Return the [X, Y] coordinate for the center point of the cell that contains the specified text.  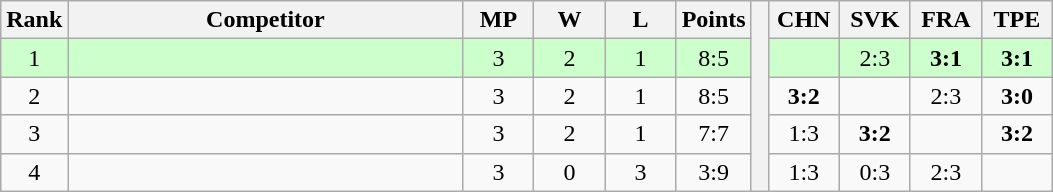
SVK [874, 20]
Rank [34, 20]
4 [34, 172]
0:3 [874, 172]
W [570, 20]
3:9 [714, 172]
L [640, 20]
MP [498, 20]
Competitor [266, 20]
TPE [1016, 20]
FRA [946, 20]
0 [570, 172]
Points [714, 20]
3:0 [1016, 96]
CHN [804, 20]
7:7 [714, 134]
